Find where the given text appears and provide that cell's center as (X, Y) coordinate. 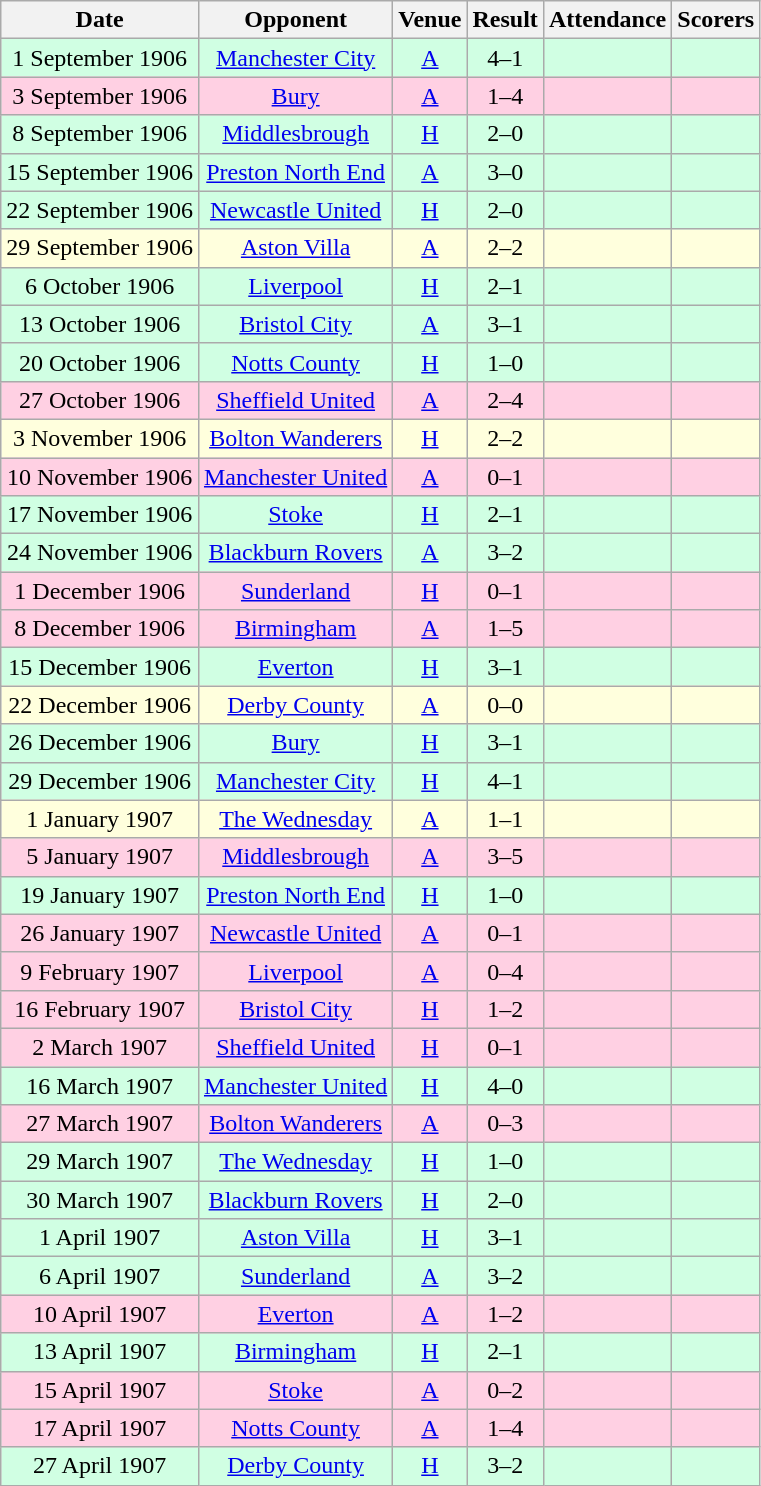
6 April 1907 (100, 1276)
3 September 1906 (100, 96)
4–0 (505, 1085)
1 April 1907 (100, 1238)
9 February 1907 (100, 971)
3 November 1906 (100, 438)
15 September 1906 (100, 172)
0–3 (505, 1124)
13 October 1906 (100, 324)
10 April 1907 (100, 1314)
3–0 (505, 172)
8 September 1906 (100, 134)
Attendance (607, 20)
16 March 1907 (100, 1085)
Opponent (295, 20)
29 December 1906 (100, 781)
26 December 1906 (100, 743)
22 December 1906 (100, 705)
Venue (430, 20)
5 January 1907 (100, 857)
3–5 (505, 857)
1 December 1906 (100, 591)
13 April 1907 (100, 1352)
0–0 (505, 705)
22 September 1906 (100, 210)
8 December 1906 (100, 629)
26 January 1907 (100, 933)
6 October 1906 (100, 286)
20 October 1906 (100, 362)
15 April 1907 (100, 1390)
24 November 1906 (100, 553)
19 January 1907 (100, 895)
Result (505, 20)
1–5 (505, 629)
29 March 1907 (100, 1162)
1 January 1907 (100, 819)
17 April 1907 (100, 1428)
Date (100, 20)
Scorers (716, 20)
27 April 1907 (100, 1466)
0–2 (505, 1390)
15 December 1906 (100, 667)
1–1 (505, 819)
16 February 1907 (100, 1009)
2 March 1907 (100, 1047)
27 March 1907 (100, 1124)
0–4 (505, 971)
17 November 1906 (100, 515)
2–4 (505, 400)
27 October 1906 (100, 400)
29 September 1906 (100, 248)
10 November 1906 (100, 477)
30 March 1907 (100, 1200)
1 September 1906 (100, 58)
